Detect which cell encompasses the target text, then output its [X, Y] center coordinate. 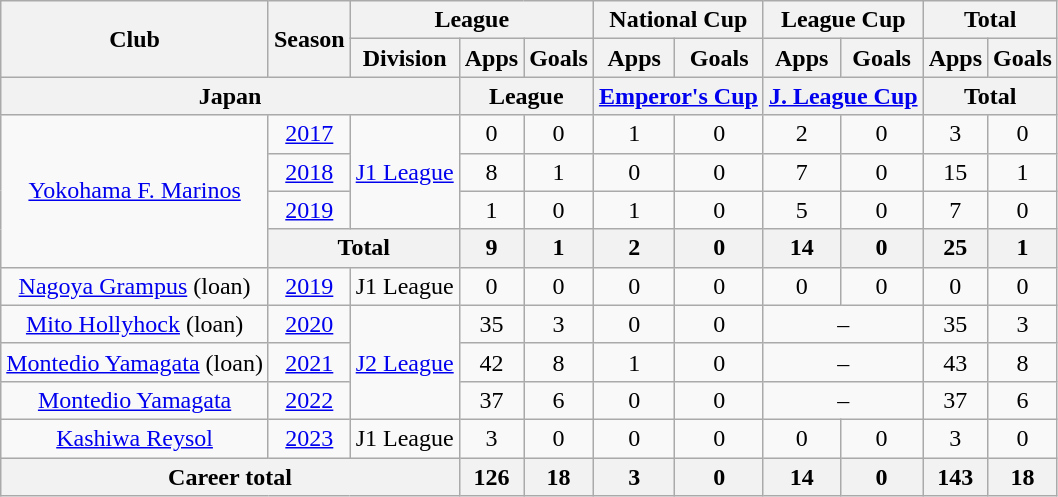
J2 League [404, 362]
Kashiwa Reysol [135, 438]
143 [955, 477]
Mito Hollyhock (loan) [135, 324]
43 [955, 362]
42 [491, 362]
2020 [309, 324]
Club [135, 39]
National Cup [678, 20]
Season [309, 39]
25 [955, 248]
Nagoya Grampus (loan) [135, 286]
Montedio Yamagata (loan) [135, 362]
126 [491, 477]
Division [404, 58]
Yokohama F. Marinos [135, 191]
2018 [309, 172]
2022 [309, 400]
9 [491, 248]
J. League Cup [843, 96]
2023 [309, 438]
5 [802, 210]
15 [955, 172]
Emperor's Cup [678, 96]
2017 [309, 134]
Career total [230, 477]
2021 [309, 362]
League Cup [843, 20]
Montedio Yamagata [135, 400]
Japan [230, 96]
